Pinpoint the cell where the given text exists, returning its [X, Y] midpoint coordinate. 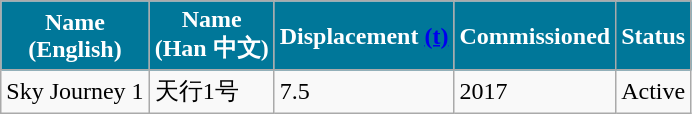
Commissioned [535, 36]
Sky Journey 1 [75, 92]
7.5 [364, 92]
Name(English) [75, 36]
天行1号 [212, 92]
2017 [535, 92]
Name(Han 中文) [212, 36]
Status [654, 36]
Active [654, 92]
Displacement (t) [364, 36]
